Find where the given text appears and provide that cell's center as [x, y] coordinate. 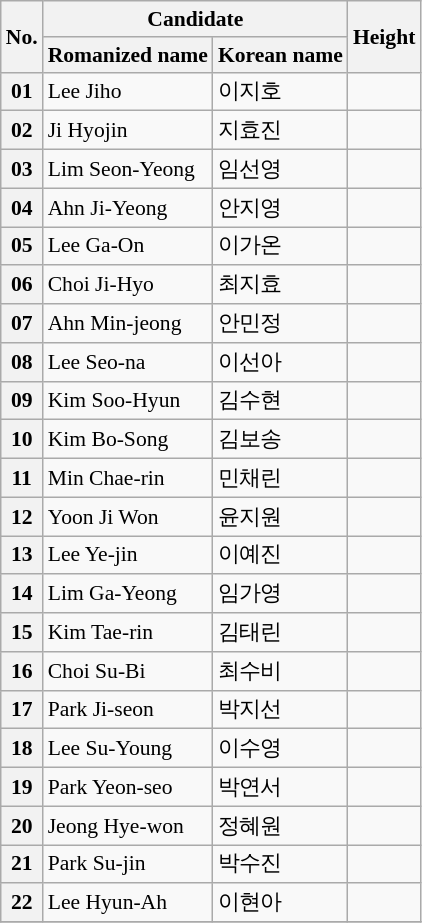
Lim Ga-Yeong [128, 594]
13 [22, 556]
김보송 [280, 440]
이지호 [280, 92]
민채린 [280, 478]
16 [22, 672]
Park Ji-seon [128, 710]
10 [22, 440]
Yoon Ji Won [128, 516]
Park Su-jin [128, 864]
Lee Ye-jin [128, 556]
Min Chae-rin [128, 478]
김수현 [280, 400]
09 [22, 400]
21 [22, 864]
Choi Su-Bi [128, 672]
Lee Hyun-Ah [128, 904]
20 [22, 826]
Ahn Ji-Yeong [128, 208]
14 [22, 594]
박지선 [280, 710]
18 [22, 748]
안민정 [280, 324]
Lee Seo-na [128, 362]
03 [22, 170]
22 [22, 904]
Park Yeon-seo [128, 788]
Jeong Hye-won [128, 826]
임선영 [280, 170]
11 [22, 478]
07 [22, 324]
Romanized name [128, 55]
Lee Ga-On [128, 246]
최수비 [280, 672]
이예진 [280, 556]
이수영 [280, 748]
Choi Ji-Hyo [128, 286]
Korean name [280, 55]
최지효 [280, 286]
Candidate [196, 19]
05 [22, 246]
Ahn Min-jeong [128, 324]
Kim Soo-Hyun [128, 400]
Ji Hyojin [128, 130]
정혜원 [280, 826]
Lee Jiho [128, 92]
이선아 [280, 362]
Kim Tae-rin [128, 632]
04 [22, 208]
Lim Seon-Yeong [128, 170]
Lee Su-Young [128, 748]
박수진 [280, 864]
02 [22, 130]
Kim Bo-Song [128, 440]
지효진 [280, 130]
01 [22, 92]
15 [22, 632]
임가영 [280, 594]
No. [22, 36]
Height [384, 36]
김태린 [280, 632]
08 [22, 362]
윤지원 [280, 516]
17 [22, 710]
12 [22, 516]
06 [22, 286]
박연서 [280, 788]
이가온 [280, 246]
이현아 [280, 904]
안지영 [280, 208]
19 [22, 788]
